Capture the cell that displays the provided text and extract its (X, Y) central coordinate. 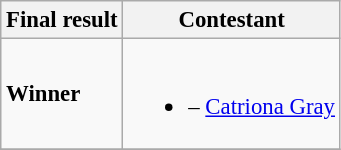
Winner (62, 94)
– Catriona Gray (232, 94)
Final result (62, 20)
Contestant (232, 20)
